Capture the cell that displays the provided text and extract its [X, Y] central coordinate. 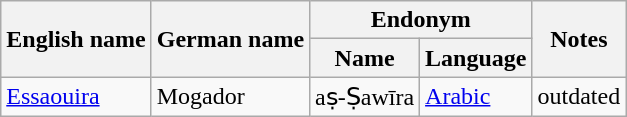
Endonym [421, 20]
English name [76, 39]
Name [365, 58]
Arabic [476, 97]
Language [476, 58]
Mogador [230, 97]
aṣ-Ṣawīra [365, 97]
outdated [579, 97]
Essaouira [76, 97]
Notes [579, 39]
German name [230, 39]
